Scan for the cell matching the given text and deliver its [X, Y] coordinate at center. 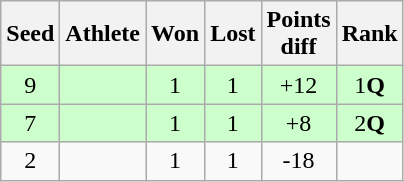
Won [176, 34]
7 [30, 123]
Athlete [103, 34]
1Q [370, 85]
2 [30, 161]
Rank [370, 34]
+8 [298, 123]
+12 [298, 85]
Seed [30, 34]
Lost [233, 34]
2Q [370, 123]
9 [30, 85]
-18 [298, 161]
Pointsdiff [298, 34]
